Provide the [X, Y] coordinate of the cell's center where the given text is located.  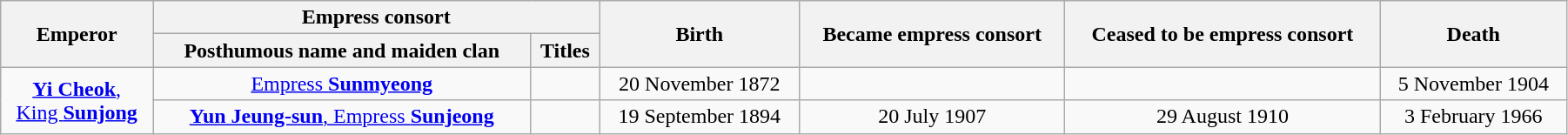
19 September 1894 [700, 117]
Empress consort [376, 17]
20 July 1907 [933, 117]
Yi Cheok,King Sunjong [77, 100]
3 February 1966 [1473, 117]
Empress Sunmyeong [342, 84]
Death [1473, 34]
Became empress consort [933, 34]
Posthumous name and maiden clan [342, 51]
Emperor [77, 34]
Titles [566, 51]
20 November 1872 [700, 84]
Ceased to be empress consort [1223, 34]
29 August 1910 [1223, 117]
Birth [700, 34]
Yun Jeung-sun, Empress Sunjeong [342, 117]
5 November 1904 [1473, 84]
